Provide the (x, y) coordinate of the cell's center where the given text is located.  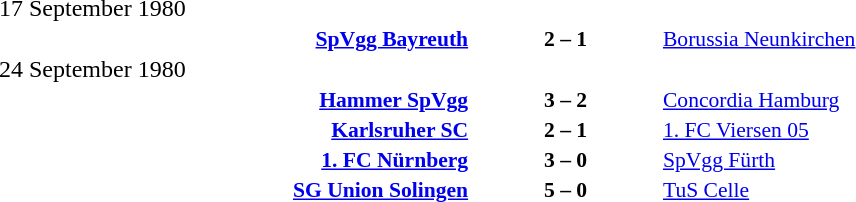
3 – 0 (566, 160)
3 – 2 (566, 100)
